Return the (x, y) coordinate for the center point of the cell that contains the specified text.  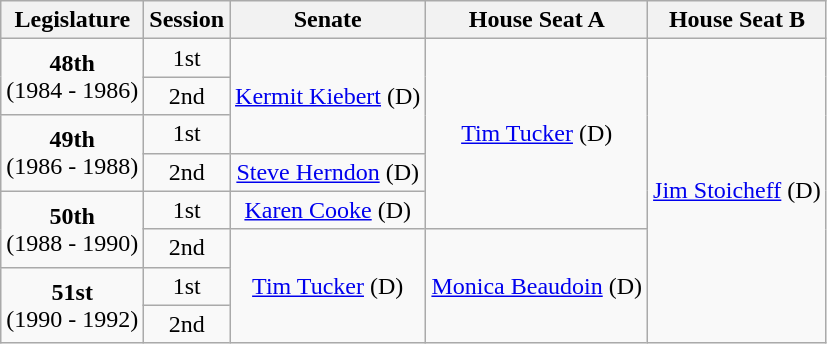
Karen Cooke (D) (328, 210)
House Seat A (537, 20)
Jim Stoicheff (D) (738, 191)
Monica Beaudoin (D) (537, 286)
Steve Herndon (D) (328, 172)
50th (1988 - 1990) (72, 229)
Legislature (72, 20)
48th (1984 - 1986) (72, 77)
House Seat B (738, 20)
49th (1986 - 1988) (72, 153)
Session (187, 20)
Senate (328, 20)
51st (1990 - 1992) (72, 305)
Kermit Kiebert (D) (328, 96)
